From the cell containing the given text, extract its center point as [x, y] coordinate. 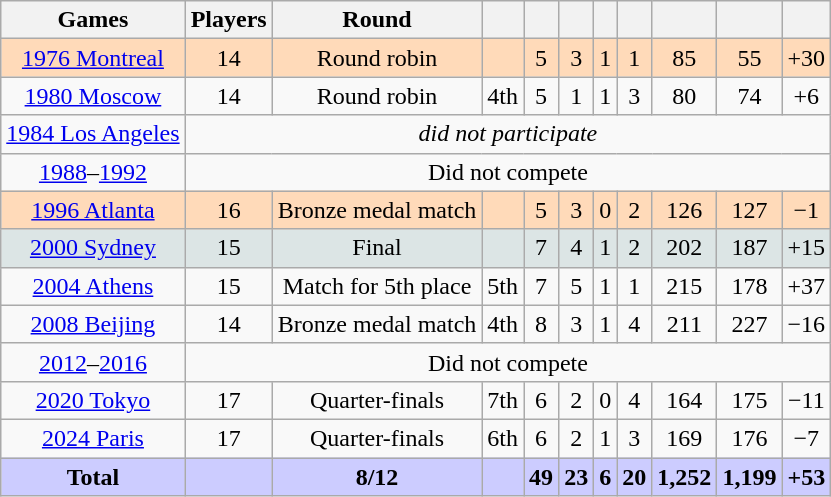
−11 [806, 400]
−16 [806, 324]
1984 Los Angeles [93, 134]
7th [503, 400]
1980 Moscow [93, 96]
8 [542, 324]
176 [750, 438]
1996 Atlanta [93, 210]
1,199 [750, 477]
Total [93, 477]
Games [93, 20]
2020 Tokyo [93, 400]
126 [684, 210]
80 [684, 96]
49 [542, 477]
164 [684, 400]
16 [228, 210]
2012–2016 [93, 362]
Final [377, 248]
6th [503, 438]
211 [684, 324]
5th [503, 286]
23 [576, 477]
74 [750, 96]
215 [684, 286]
1976 Montreal [93, 58]
227 [750, 324]
did not participate [508, 134]
+15 [806, 248]
55 [750, 58]
20 [634, 477]
175 [750, 400]
2000 Sydney [93, 248]
2008 Beijing [93, 324]
178 [750, 286]
+6 [806, 96]
1988–1992 [93, 172]
Round [377, 20]
187 [750, 248]
Match for 5th place [377, 286]
2024 Paris [93, 438]
85 [684, 58]
Players [228, 20]
+30 [806, 58]
1,252 [684, 477]
2004 Athens [93, 286]
+53 [806, 477]
−7 [806, 438]
8/12 [377, 477]
127 [750, 210]
−1 [806, 210]
169 [684, 438]
202 [684, 248]
+37 [806, 286]
